Scan for the cell matching the given text and deliver its [X, Y] coordinate at center. 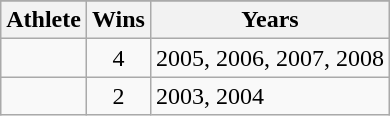
4 [118, 58]
Wins [118, 20]
2 [118, 96]
2005, 2006, 2007, 2008 [270, 58]
Athlete [44, 20]
Years [270, 20]
2003, 2004 [270, 96]
